Output the (X, Y) coordinate of the center of the cell containing the given text.  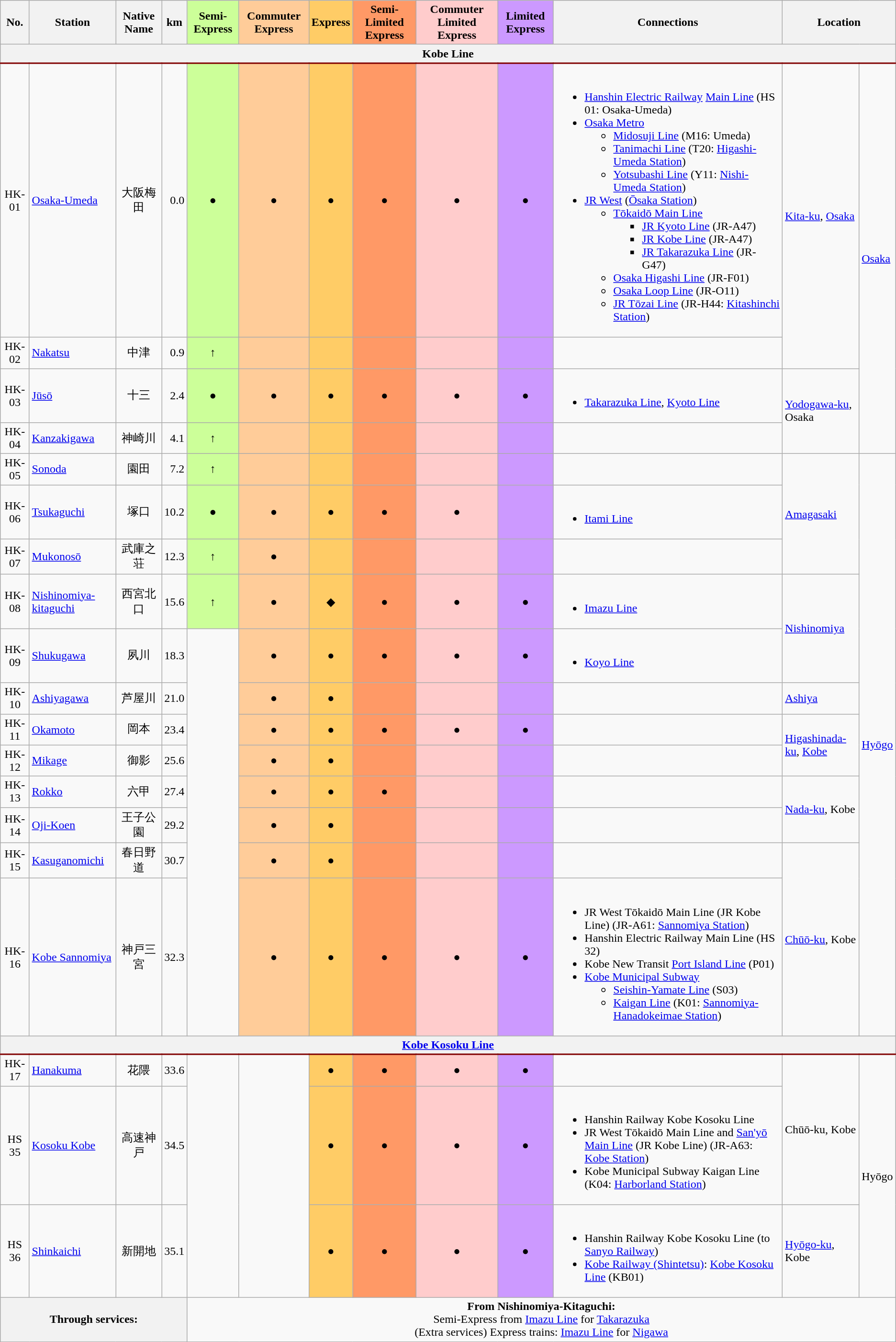
HK-14 (15, 825)
Osaka (877, 259)
HK-11 (15, 730)
Commuter Express (274, 23)
Connections (668, 23)
2.4 (174, 395)
神崎川 (139, 439)
Express (331, 23)
塚口 (139, 512)
Jūsō (73, 395)
Kobe Kosoku Line (448, 1045)
Hanshin Railway Kobe Kosoku Line (to Sanyo Railway) Kobe Railway (Shintetsu): Kobe Kosoku Line (KB01) (668, 1251)
Kobe Sannomiya (73, 957)
王子公園 (139, 825)
18.3 (174, 656)
Imazu Line (668, 601)
六甲 (139, 792)
花隈 (139, 1070)
HK-02 (15, 352)
Nishinomiya-kitaguchi (73, 601)
HK-01 (15, 200)
29.2 (174, 825)
HK-06 (15, 512)
HK-10 (15, 698)
Native Name (139, 23)
HK-09 (15, 656)
芦屋川 (139, 698)
Kosoku Kobe (73, 1145)
HK-08 (15, 601)
HS 35 (15, 1145)
Kita-ku, Osaka (821, 216)
園田 (139, 469)
Itami Line (668, 512)
Osaka-Umeda (73, 200)
10.2 (174, 512)
神戸三宮 (139, 957)
Tsukaguchi (73, 512)
Through services: (94, 1319)
HK-16 (15, 957)
21.0 (174, 698)
Ashiya (821, 698)
Semi-Limited Express (384, 23)
Shukugawa (73, 656)
Ashiyagawa (73, 698)
大阪梅田 (139, 200)
30.7 (174, 860)
Higashi­nada-ku, Kobe (821, 745)
Kobe Line (448, 54)
15.6 (174, 601)
25.6 (174, 760)
HS 36 (15, 1251)
春日野道 (139, 860)
km (174, 23)
Okamoto (73, 730)
十三 (139, 395)
Nishinomiya (821, 629)
No. (15, 23)
Location (840, 23)
From Nishinomiya-Kitaguchi:Semi-Express from Imazu Line for Takarazuka(Extra services) Express trains: Imazu Line for Nigawa (541, 1319)
高速神戸 (139, 1145)
中津 (139, 352)
Kanzakigawa (73, 439)
Semi-Express (213, 23)
Commuter Limited Express (457, 23)
夙川 (139, 656)
HK-07 (15, 557)
Kasuganomichi (73, 860)
0.0 (174, 200)
Mikage (73, 760)
Koyo Line (668, 656)
Limited Express (526, 23)
御影 (139, 760)
HK-15 (15, 860)
35.1 (174, 1251)
武庫之荘 (139, 557)
Oji-Koen (73, 825)
岡本 (139, 730)
HK-12 (15, 760)
Shinkaichi (73, 1251)
12.3 (174, 557)
Hanakuma (73, 1070)
Mukonosō (73, 557)
Yodogawa-ku, Osaka (821, 411)
Sonoda (73, 469)
HK-13 (15, 792)
33.6 (174, 1070)
新開地 (139, 1251)
HK-03 (15, 395)
23.4 (174, 730)
Station (73, 23)
Nada-ku, Kobe (821, 809)
0.9 (174, 352)
Takarazuka Line, Kyoto Line (668, 395)
西宮北口 (139, 601)
◆ (331, 601)
7.2 (174, 469)
Rokko (73, 792)
HK-05 (15, 469)
Amagasaki (821, 514)
HK-17 (15, 1070)
Nakatsu (73, 352)
Hyōgo-ku, Kobe (821, 1251)
4.1 (174, 439)
34.5 (174, 1145)
32.3 (174, 957)
27.4 (174, 792)
HK-04 (15, 439)
